Search for the cell housing the specified text and yield its (x, y) center coordinate. 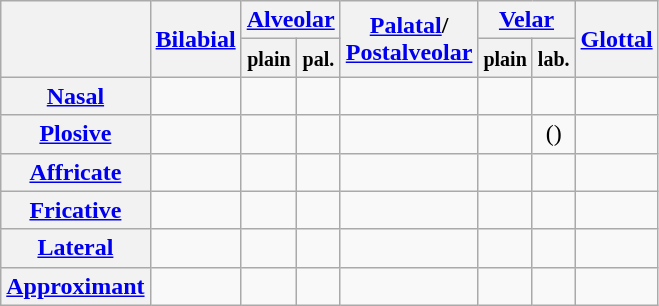
pal. (319, 58)
Nasal (76, 96)
Glottal (616, 39)
Plosive (76, 134)
Lateral (76, 248)
Alveolar (290, 20)
Palatal/ Postalveolar (409, 39)
() (554, 134)
lab. (554, 58)
Fricative (76, 210)
Approximant (76, 286)
Bilabial (196, 39)
Velar (526, 20)
Affricate (76, 172)
